Provide the [X, Y] coordinate of the cell's center where the given text is located.  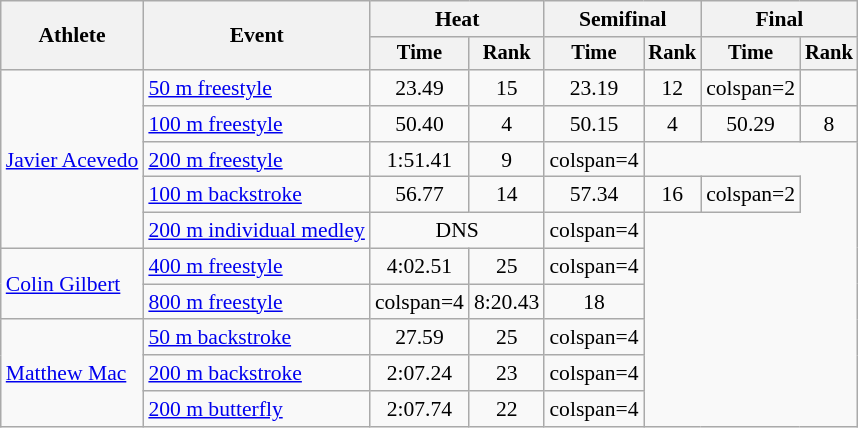
1:51.41 [420, 160]
DNS [458, 231]
2:07.24 [420, 373]
8 [829, 124]
200 m individual medley [256, 231]
Colin Gilbert [72, 284]
50 m freestyle [256, 88]
56.77 [420, 195]
100 m backstroke [256, 195]
50 m backstroke [256, 338]
22 [506, 409]
2:07.74 [420, 409]
Javier Acevedo [72, 159]
800 m freestyle [256, 302]
18 [594, 302]
15 [506, 88]
23 [506, 373]
57.34 [594, 195]
Event [256, 36]
Semifinal [622, 19]
14 [506, 195]
Final [780, 19]
200 m backstroke [256, 373]
Matthew Mac [72, 374]
100 m freestyle [256, 124]
Heat [458, 19]
16 [673, 195]
200 m butterfly [256, 409]
50.29 [750, 124]
Athlete [72, 36]
9 [506, 160]
50.15 [594, 124]
400 m freestyle [256, 267]
8:20.43 [506, 302]
23.49 [420, 88]
27.59 [420, 338]
4:02.51 [420, 267]
12 [673, 88]
23.19 [594, 88]
200 m freestyle [256, 160]
50.40 [420, 124]
